Identify which cell holds the provided text, then report its (X, Y) central coordinate. 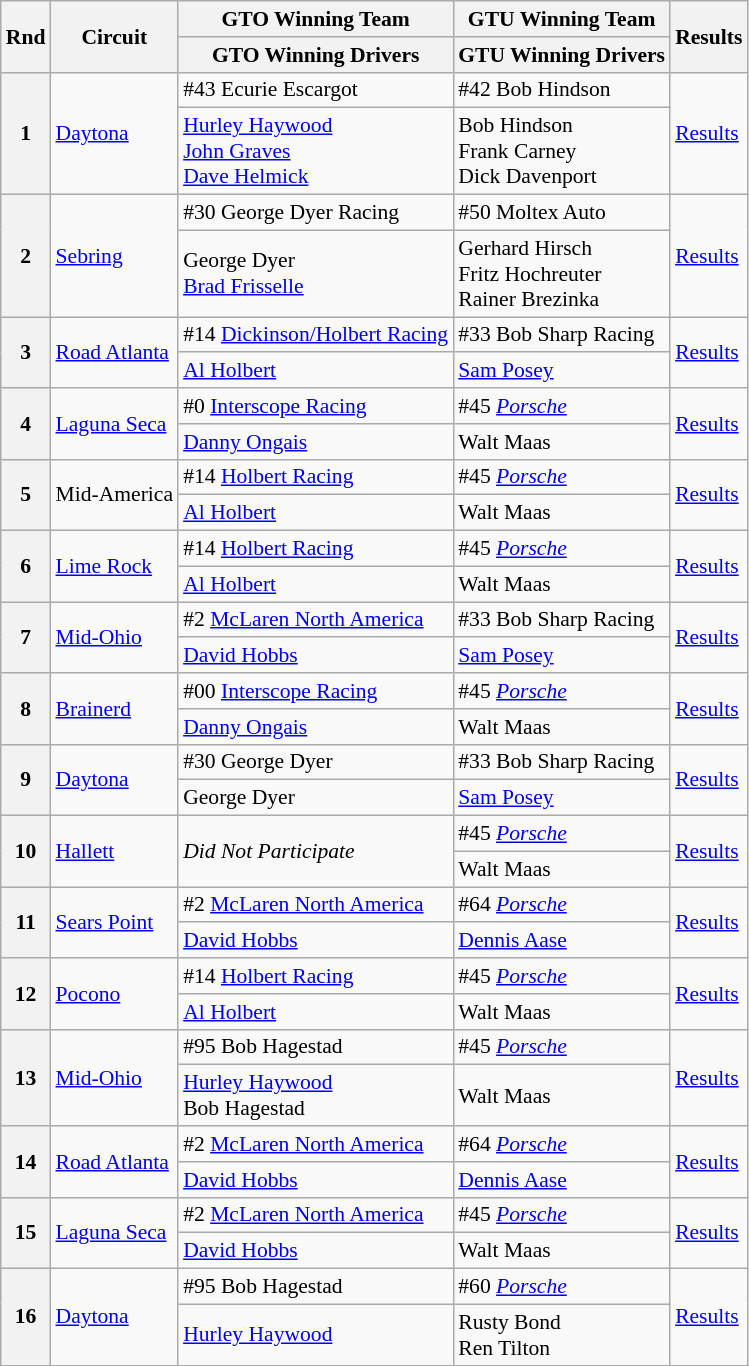
4 (26, 424)
GTU Winning Team (562, 19)
Did Not Participate (316, 852)
George Dyer (316, 798)
Circuit (114, 36)
Hallett (114, 852)
#30 George Dyer (316, 762)
Mid-America (114, 494)
George Dyer Brad Frisselle (316, 274)
Gerhard Hirsch Fritz Hochreuter Rainer Brezinka (562, 274)
Lime Rock (114, 566)
5 (26, 494)
Sebring (114, 256)
GTO Winning Team (316, 19)
12 (26, 994)
#14 Dickinson/Holbert Racing (316, 335)
Pocono (114, 994)
Sears Point (114, 922)
#0 Interscope Racing (316, 406)
15 (26, 1232)
7 (26, 638)
11 (26, 922)
Brainerd (114, 708)
Hurley Haywood (316, 1334)
2 (26, 256)
8 (26, 708)
1 (26, 133)
10 (26, 852)
6 (26, 566)
GTO Winning Drivers (316, 55)
Rusty Bond Ren Tilton (562, 1334)
#60 Porsche (562, 1287)
16 (26, 1318)
#50 Moltex Auto (562, 213)
13 (26, 1078)
Rnd (26, 36)
#43 Ecurie Escargot (316, 90)
GTU Winning Drivers (562, 55)
Hurley Haywood Bob Hagestad (316, 1096)
Bob Hindson Frank Carney Dick Davenport (562, 152)
#00 Interscope Racing (316, 691)
14 (26, 1162)
Hurley Haywood John Graves Dave Helmick (316, 152)
9 (26, 780)
#42 Bob Hindson (562, 90)
#30 George Dyer Racing (316, 213)
3 (26, 352)
